Provide the (x, y) coordinate of the cell's center where the given text is located.  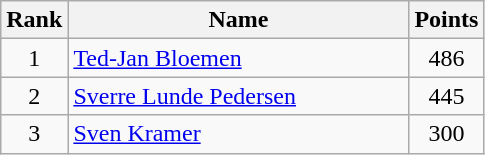
486 (446, 58)
Ted-Jan Bloemen (238, 58)
Points (446, 20)
Name (238, 20)
1 (34, 58)
3 (34, 134)
Sverre Lunde Pedersen (238, 96)
2 (34, 96)
445 (446, 96)
300 (446, 134)
Sven Kramer (238, 134)
Rank (34, 20)
